Identify which cell holds the provided text, then report its [x, y] central coordinate. 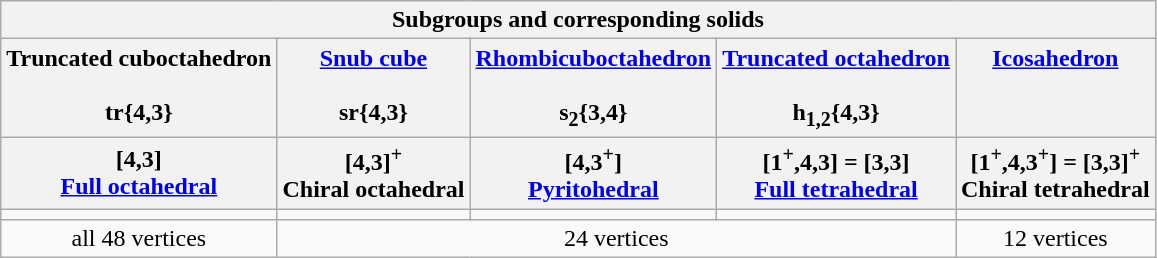
Truncated octahedronh1,2{4,3} [836, 88]
[4,3]+Chiral octahedral [374, 173]
12 vertices [1056, 239]
[1+,4,3] = [3,3]Full tetrahedral [836, 173]
Icosahedron [1056, 88]
24 vertices [616, 239]
all 48 vertices [139, 239]
Subgroups and corresponding solids [578, 20]
[1+,4,3+] = [3,3]+Chiral tetrahedral [1056, 173]
[4,3]Full octahedral [139, 173]
Rhombicuboctahedrons2{3,4} [594, 88]
[4,3+]Pyritohedral [594, 173]
Snub cubesr{4,3} [374, 88]
Truncated cuboctahedrontr{4,3} [139, 88]
